Locate the cell with the specified text and output its [x, y] center coordinate. 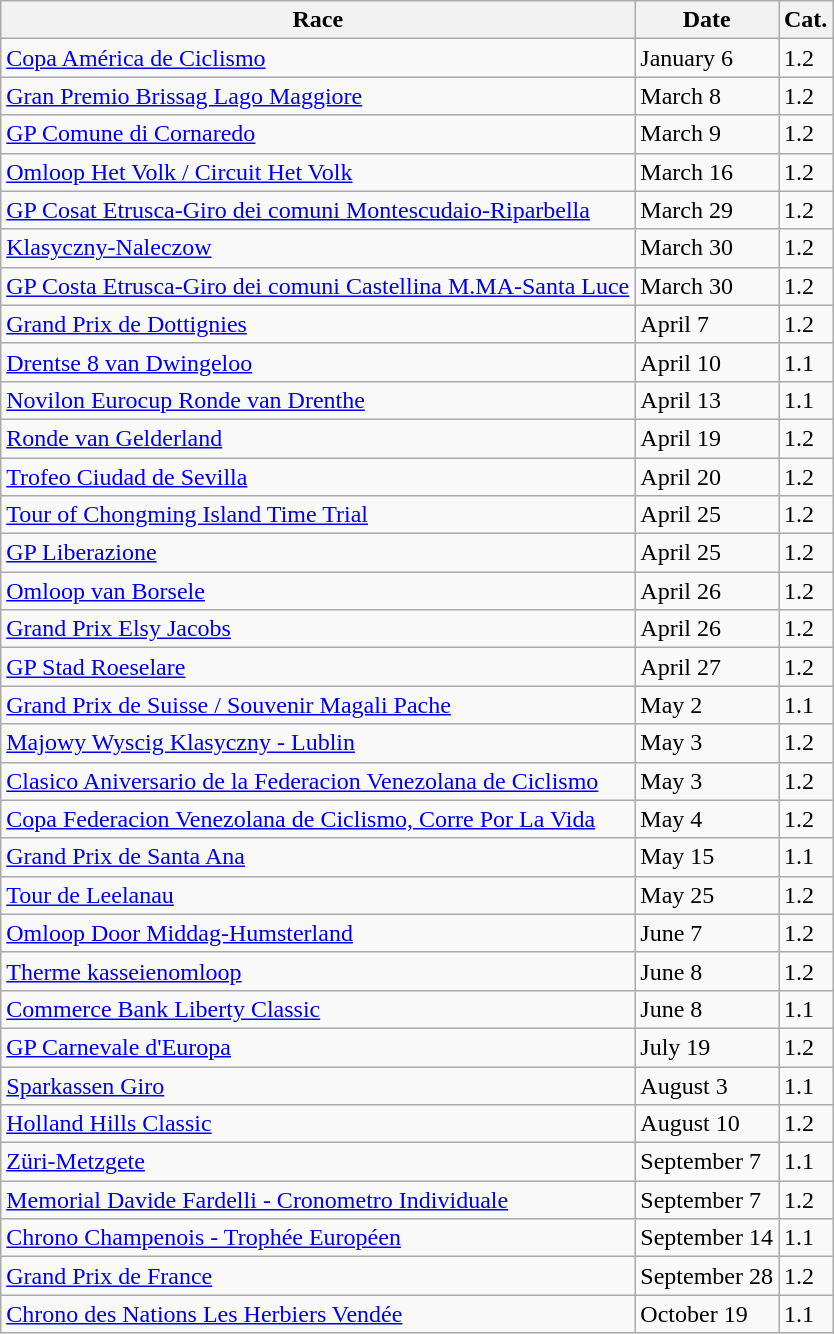
March 8 [707, 96]
GP Comune di Cornaredo [318, 134]
March 29 [707, 210]
October 19 [707, 1314]
Therme kasseienomloop [318, 971]
July 19 [707, 1047]
GP Stad Roeselare [318, 667]
April 7 [707, 324]
Race [318, 20]
Chrono Champenois - Trophée Européen [318, 1238]
September 28 [707, 1276]
Gran Premio Brissag Lago Maggiore [318, 96]
April 13 [707, 400]
Grand Prix de Santa Ana [318, 857]
April 27 [707, 667]
September 14 [707, 1238]
Majowy Wyscig Klasyczny - Lublin [318, 743]
Sparkassen Giro [318, 1085]
May 15 [707, 857]
Omloop van Borsele [318, 591]
April 20 [707, 477]
Omloop Het Volk / Circuit Het Volk [318, 172]
Chrono des Nations Les Herbiers Vendée [318, 1314]
August 10 [707, 1124]
GP Liberazione [318, 553]
GP Carnevale d'Europa [318, 1047]
Tour de Leelanau [318, 895]
Copa América de Ciclismo [318, 58]
May 2 [707, 705]
Clasico Aniversario de la Federacion Venezolana de Ciclismo [318, 781]
May 4 [707, 819]
Grand Prix de Dottignies [318, 324]
Grand Prix de France [318, 1276]
Memorial Davide Fardelli - Cronometro Individuale [318, 1200]
Omloop Door Middag-Humsterland [318, 933]
Klasyczny-Naleczow [318, 248]
Novilon Eurocup Ronde van Drenthe [318, 400]
Commerce Bank Liberty Classic [318, 1009]
GP Costa Etrusca-Giro dei comuni Castellina M.MA-Santa Luce [318, 286]
Date [707, 20]
Holland Hills Classic [318, 1124]
Tour of Chongming Island Time Trial [318, 515]
March 9 [707, 134]
Drentse 8 van Dwingeloo [318, 362]
GP Cosat Etrusca-Giro dei comuni Montescudaio-Riparbella [318, 210]
April 19 [707, 438]
Trofeo Ciudad de Sevilla [318, 477]
Cat. [805, 20]
May 25 [707, 895]
April 10 [707, 362]
Grand Prix de Suisse / Souvenir Magali Pache [318, 705]
Züri-Metzgete [318, 1162]
Copa Federacion Venezolana de Ciclismo, Corre Por La Vida [318, 819]
March 16 [707, 172]
August 3 [707, 1085]
Ronde van Gelderland [318, 438]
June 7 [707, 933]
January 6 [707, 58]
Grand Prix Elsy Jacobs [318, 629]
